Determine the [x, y] coordinate at the center of the cell enclosing the given text.  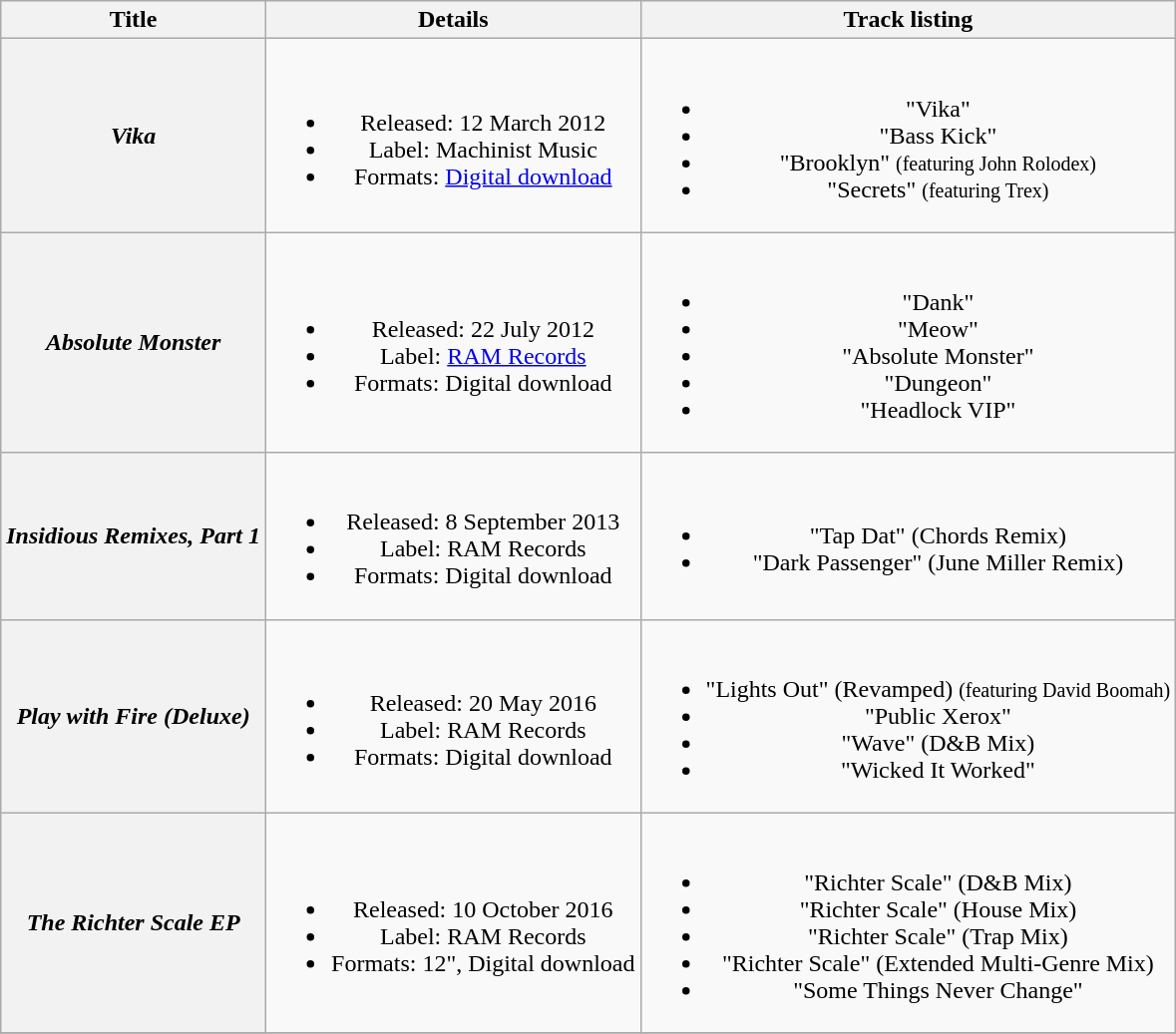
Released: 22 July 2012Label: RAM RecordsFormats: Digital download [454, 343]
Absolute Monster [134, 343]
Insidious Remixes, Part 1 [134, 536]
Released: 20 May 2016Label: RAM RecordsFormats: Digital download [454, 716]
"Vika""Bass Kick""Brooklyn" (featuring John Rolodex)"Secrets" (featuring Trex) [908, 136]
The Richter Scale EP [134, 923]
"Lights Out" (Revamped) (featuring David Boomah)"Public Xerox""Wave" (D&B Mix)"Wicked It Worked" [908, 716]
Play with Fire (Deluxe) [134, 716]
"Richter Scale" (D&B Mix)"Richter Scale" (House Mix)"Richter Scale" (Trap Mix)"Richter Scale" (Extended Multi-Genre Mix)"Some Things Never Change" [908, 923]
Released: 10 October 2016Label: RAM RecordsFormats: 12", Digital download [454, 923]
Track listing [908, 20]
Released: 12 March 2012Label: Machinist MusicFormats: Digital download [454, 136]
Vika [134, 136]
Title [134, 20]
Released: 8 September 2013Label: RAM RecordsFormats: Digital download [454, 536]
"Dank""Meow""Absolute Monster""Dungeon""Headlock VIP" [908, 343]
"Tap Dat" (Chords Remix)"Dark Passenger" (June Miller Remix) [908, 536]
Details [454, 20]
